Output the [X, Y] coordinate of the center of the cell containing the given text.  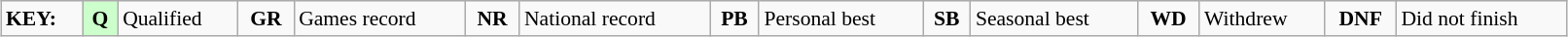
Did not finish [1481, 18]
Q [100, 18]
SB [947, 18]
NR [492, 18]
WD [1168, 18]
Personal best [840, 18]
Seasonal best [1054, 18]
National record [615, 18]
Games record [379, 18]
KEY: [42, 18]
Qualified [178, 18]
PB [735, 18]
DNF [1361, 18]
GR [267, 18]
Withdrew [1263, 18]
